For the text-containing cell, return its midpoint in (X, Y) coordinate format. 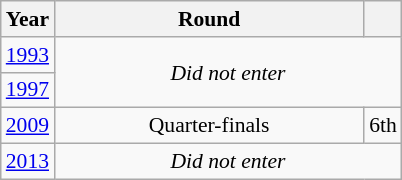
6th (383, 126)
2013 (28, 162)
Year (28, 19)
Round (209, 19)
1993 (28, 55)
Quarter-finals (209, 126)
1997 (28, 90)
2009 (28, 126)
